Capture the cell that displays the provided text and extract its [X, Y] central coordinate. 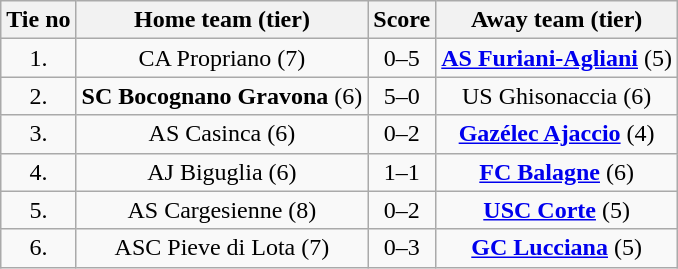
US Ghisonaccia (6) [557, 96]
4. [38, 172]
Tie no [38, 20]
6. [38, 248]
AS Cargesienne (8) [222, 210]
Score [402, 20]
AJ Biguglia (6) [222, 172]
2. [38, 96]
CA Propriano (7) [222, 58]
AS Furiani-Agliani (5) [557, 58]
3. [38, 134]
5. [38, 210]
GC Lucciana (5) [557, 248]
AS Casinca (6) [222, 134]
1. [38, 58]
Home team (tier) [222, 20]
0–5 [402, 58]
USC Corte (5) [557, 210]
1–1 [402, 172]
5–0 [402, 96]
Gazélec Ajaccio (4) [557, 134]
ASC Pieve di Lota (7) [222, 248]
Away team (tier) [557, 20]
SC Bocognano Gravona (6) [222, 96]
FC Balagne (6) [557, 172]
0–3 [402, 248]
